Search for the cell housing the specified text and yield its (x, y) center coordinate. 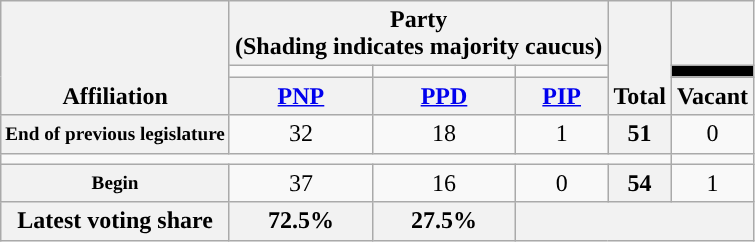
PPD (444, 96)
72.5% (300, 221)
16 (444, 183)
Latest voting share (116, 221)
27.5% (444, 221)
PIP (562, 96)
54 (640, 183)
Vacant (712, 96)
32 (300, 134)
PNP (300, 96)
End of previous legislature (116, 134)
Total (640, 58)
Begin (116, 183)
Affiliation (116, 58)
51 (640, 134)
37 (300, 183)
18 (444, 134)
Party (Shading indicates majority caucus) (418, 34)
